Determine the (x, y) coordinate at the center of the cell enclosing the given text.  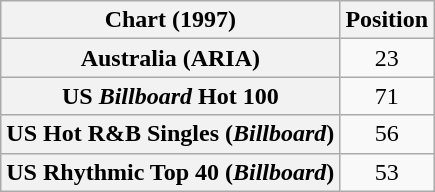
Position (387, 20)
23 (387, 58)
53 (387, 172)
71 (387, 96)
Australia (ARIA) (170, 58)
Chart (1997) (170, 20)
56 (387, 134)
US Rhythmic Top 40 (Billboard) (170, 172)
US Billboard Hot 100 (170, 96)
US Hot R&B Singles (Billboard) (170, 134)
